Capture the cell that displays the provided text and extract its [X, Y] central coordinate. 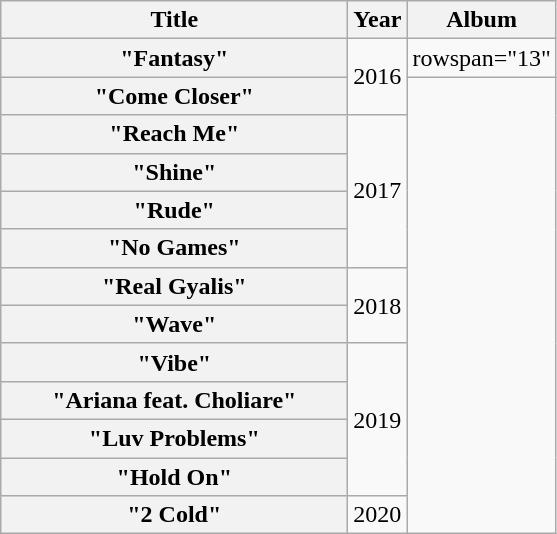
"Ariana feat. Choliare" [174, 400]
"Reach Me" [174, 134]
Title [174, 20]
"Rude" [174, 210]
"Vibe" [174, 362]
2020 [378, 515]
rowspan="13" [482, 58]
"No Games" [174, 248]
"Real Gyalis" [174, 286]
"Hold On" [174, 477]
2017 [378, 191]
2019 [378, 419]
2018 [378, 305]
2016 [378, 77]
"Wave" [174, 324]
Album [482, 20]
"Luv Problems" [174, 438]
"Fantasy" [174, 58]
"Shine" [174, 172]
"2 Cold" [174, 515]
Year [378, 20]
"Come Closer" [174, 96]
